From the cell containing the given text, extract its center point as (x, y) coordinate. 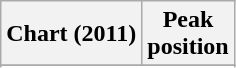
Chart (2011) (72, 34)
Peakposition (188, 34)
